Output the (X, Y) coordinate of the center of the cell containing the given text.  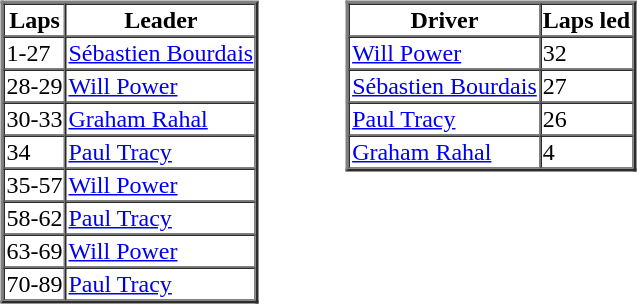
Laps (35, 20)
63-69 (35, 250)
32 (586, 52)
58-62 (35, 218)
34 (35, 152)
Driver (444, 20)
35-57 (35, 184)
70-89 (35, 284)
26 (586, 118)
1-27 (35, 52)
28-29 (35, 86)
4 (586, 152)
27 (586, 86)
Laps led (586, 20)
30-33 (35, 118)
Leader (160, 20)
